Detect which cell encompasses the target text, then output its (X, Y) center coordinate. 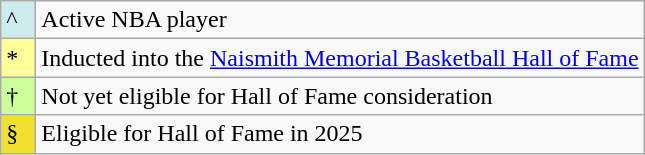
Not yet eligible for Hall of Fame consideration (340, 96)
Eligible for Hall of Fame in 2025 (340, 134)
^ (18, 20)
* (18, 58)
† (18, 96)
Inducted into the Naismith Memorial Basketball Hall of Fame (340, 58)
Active NBA player (340, 20)
§ (18, 134)
